Scan for the cell matching the given text and deliver its (X, Y) coordinate at center. 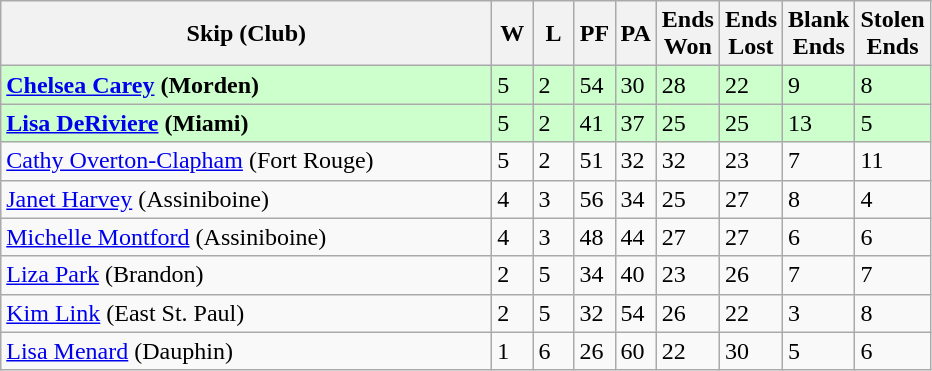
37 (636, 123)
1 (512, 351)
Blank Ends (819, 34)
Kim Link (East St. Paul) (246, 313)
28 (688, 85)
PF (594, 34)
Cathy Overton-Clapham (Fort Rouge) (246, 161)
60 (636, 351)
56 (594, 199)
13 (819, 123)
11 (892, 161)
Michelle Montford (Assiniboine) (246, 237)
PA (636, 34)
Stolen Ends (892, 34)
Lisa Menard (Dauphin) (246, 351)
44 (636, 237)
L (554, 34)
Ends Won (688, 34)
Skip (Club) (246, 34)
W (512, 34)
Chelsea Carey (Morden) (246, 85)
9 (819, 85)
Ends Lost (750, 34)
48 (594, 237)
40 (636, 275)
Janet Harvey (Assiniboine) (246, 199)
Lisa DeRiviere (Miami) (246, 123)
51 (594, 161)
Liza Park (Brandon) (246, 275)
41 (594, 123)
